Search for the cell housing the specified text and yield its [X, Y] center coordinate. 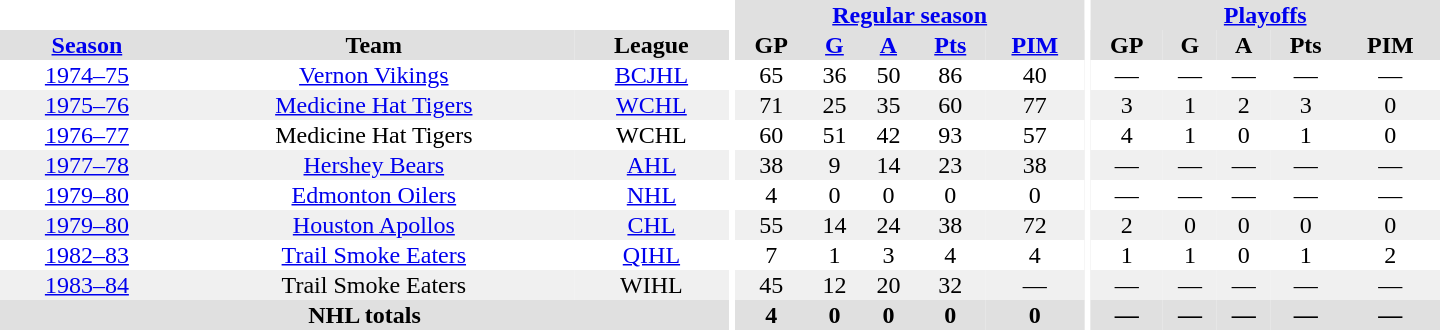
57 [1034, 135]
42 [888, 135]
1982–83 [87, 255]
1983–84 [87, 285]
51 [835, 135]
League [652, 45]
CHL [652, 225]
Season [87, 45]
1974–75 [87, 75]
NHL totals [364, 315]
93 [950, 135]
WIHL [652, 285]
Team [374, 45]
71 [772, 105]
23 [950, 165]
NHL [652, 195]
32 [950, 285]
1977–78 [87, 165]
24 [888, 225]
77 [1034, 105]
BCJHL [652, 75]
20 [888, 285]
AHL [652, 165]
55 [772, 225]
7 [772, 255]
1976–77 [87, 135]
1975–76 [87, 105]
36 [835, 75]
Houston Apollos [374, 225]
Hershey Bears [374, 165]
Vernon Vikings [374, 75]
45 [772, 285]
12 [835, 285]
72 [1034, 225]
QIHL [652, 255]
86 [950, 75]
25 [835, 105]
Regular season [910, 15]
Edmonton Oilers [374, 195]
9 [835, 165]
40 [1034, 75]
65 [772, 75]
35 [888, 105]
50 [888, 75]
Playoffs [1265, 15]
